From the cell containing the given text, extract its center point as [X, Y] coordinate. 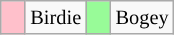
Birdie [56, 17]
Bogey [142, 17]
